Identify which cell holds the provided text, then report its [X, Y] central coordinate. 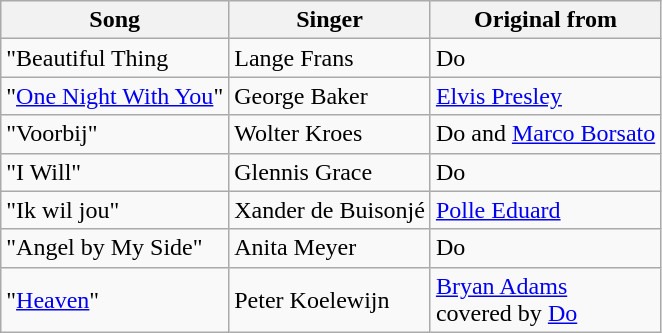
Original from [545, 20]
Do and Marco Borsato [545, 134]
Polle Eduard [545, 210]
Singer [330, 20]
Bryan Adamscovered by Do [545, 300]
"I Will" [115, 172]
"Heaven" [115, 300]
Glennis Grace [330, 172]
Wolter Kroes [330, 134]
George Baker [330, 96]
Peter Koelewijn [330, 300]
Lange Frans [330, 58]
Song [115, 20]
"One Night With You" [115, 96]
"Voorbij" [115, 134]
"Ik wil jou" [115, 210]
"Beautiful Thing [115, 58]
Anita Meyer [330, 248]
Xander de Buisonjé [330, 210]
Elvis Presley [545, 96]
"Angel by My Side" [115, 248]
